Pinpoint the cell where the given text exists, returning its [X, Y] midpoint coordinate. 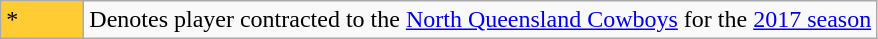
Denotes player contracted to the North Queensland Cowboys for the 2017 season [480, 20]
* [42, 20]
